Return (x, y) of the center of cell containing provided text 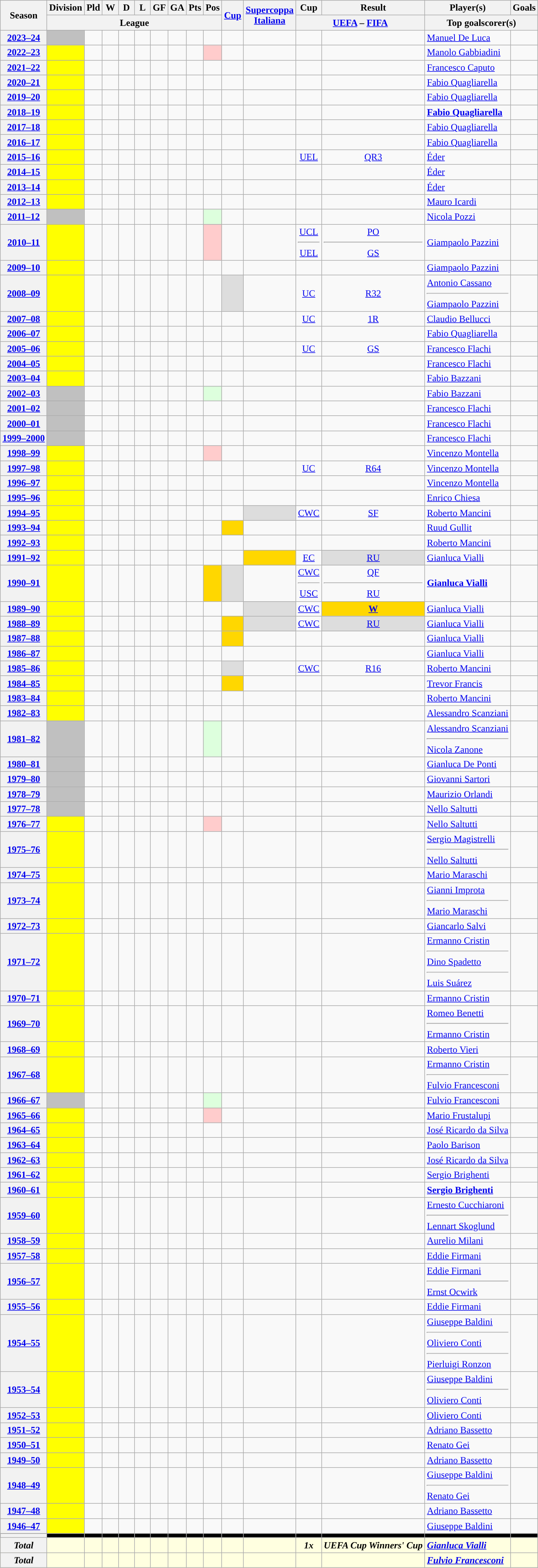
1949–50 (24, 1460)
Francesco Caputo (468, 67)
1948–49 (24, 1486)
2017–18 (24, 127)
1966–67 (24, 1100)
1959–60 (24, 1215)
Manuel De Luca (468, 38)
1976–77 (24, 824)
Eddie FirmaniErnst Ocwirk (468, 1281)
Manolo Gabbiadini (468, 53)
1957–58 (24, 1256)
2021–22 (24, 67)
2022–23 (24, 53)
1965–66 (24, 1115)
1998–99 (24, 453)
EC (309, 558)
League (135, 23)
Alessandro ScanzianiNicola Zanone (468, 739)
Ernesto CucchiaroniLennart Skoglund (468, 1215)
Nicola Pozzi (468, 217)
Pos (213, 8)
Top goalscorer(s) (481, 23)
R64 (374, 468)
1999–2000 (24, 438)
1974–75 (24, 875)
Antonio CassanoGiampaolo Pazzini (468, 293)
1997–98 (24, 468)
1962–63 (24, 1160)
1991–92 (24, 558)
2011–12 (24, 217)
2008–09 (24, 293)
L (143, 8)
Paolo Barison (468, 1145)
UCLUEL (309, 242)
Ermanno CristinDino SpadettoLuis Suárez (468, 962)
1982–83 (24, 713)
QR3 (374, 157)
QFRU (374, 583)
SupercoppaItaliana (270, 15)
2018–19 (24, 112)
Mauro Icardi (468, 202)
1972–73 (24, 926)
1984–85 (24, 683)
Season (24, 15)
1979–80 (24, 779)
2007–08 (24, 319)
R16 (374, 668)
Player(s) (468, 8)
1993–94 (24, 528)
Gianni ImprotaMario Maraschi (468, 900)
1978–79 (24, 794)
1985–86 (24, 668)
1R (374, 319)
1987–88 (24, 638)
2013–14 (24, 187)
1980–81 (24, 764)
2009–10 (24, 268)
2010–11 (24, 242)
1970–71 (24, 998)
UEL (309, 157)
Roberto Vieri (468, 1049)
Mario Maraschi (468, 875)
1967–68 (24, 1075)
2023–24 (24, 38)
Ermanno CristinFulvio Francesconi (468, 1075)
Division (66, 8)
GF (159, 8)
1977–78 (24, 809)
1946–47 (24, 1526)
1954–55 (24, 1343)
1950–51 (24, 1445)
1973–74 (24, 900)
1953–54 (24, 1390)
Sergio MagistrelliNello Saltutti (468, 849)
Romeo BenettiErmanno Cristin (468, 1024)
2001–02 (24, 408)
1968–69 (24, 1049)
CWCUSC (309, 583)
2016–17 (24, 142)
1955–56 (24, 1307)
2006–07 (24, 334)
1964–65 (24, 1130)
Oliviero Conti (468, 1415)
GA (177, 8)
1x (309, 1545)
Pts (195, 8)
1951–52 (24, 1430)
1961–62 (24, 1175)
1956–57 (24, 1281)
2014–15 (24, 172)
2020–21 (24, 82)
Mario Frustalupi (468, 1115)
Result (374, 8)
UEFA Cup Winners' Cup (374, 1545)
1963–64 (24, 1145)
1992–93 (24, 543)
1981–82 (24, 739)
2004–05 (24, 364)
Renato Gei (468, 1445)
Giancarlo Salvi (468, 926)
2005–06 (24, 349)
R32 (374, 293)
Goals (524, 8)
1960–61 (24, 1190)
D (126, 8)
Aurelio Milani (468, 1241)
1975–76 (24, 849)
1952–53 (24, 1415)
Claudio Bellucci (468, 319)
Alessandro Scanziani (468, 713)
1988–89 (24, 624)
POGS (374, 242)
1990–91 (24, 583)
1958–59 (24, 1241)
1989–90 (24, 609)
1969–70 (24, 1024)
UEFA – FIFA (360, 23)
2000–01 (24, 423)
Enrico Chiesa (468, 498)
GS (374, 349)
1996–97 (24, 483)
2012–13 (24, 202)
2019–20 (24, 97)
Giuseppe BaldiniOliviero Conti (468, 1390)
1947–48 (24, 1511)
1971–72 (24, 962)
1995–96 (24, 498)
2002–03 (24, 393)
2015–16 (24, 157)
Giuseppe BaldiniRenato Gei (468, 1486)
Ruud Gullit (468, 528)
Trevor Francis (468, 683)
Giuseppe Baldini (468, 1526)
1986–87 (24, 653)
Giuseppe BaldiniOliviero ContiPierluigi Ronzon (468, 1343)
Gianluca De Ponti (468, 764)
Giovanni Sartori (468, 779)
Ermanno Cristin (468, 998)
1994–95 (24, 513)
SF (374, 513)
1983–84 (24, 698)
Maurizio Orlandi (468, 794)
Pld (93, 8)
2003–04 (24, 378)
